Provide the (X, Y) coordinate of the cell's center where the given text is located.  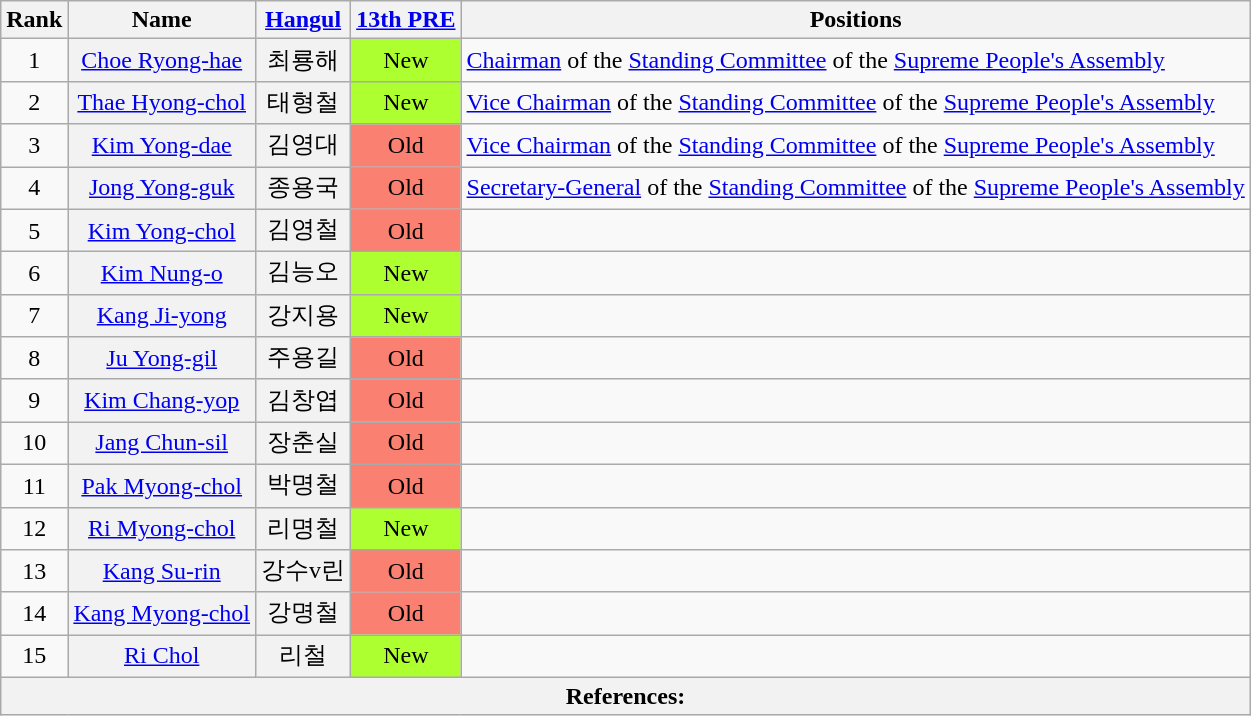
13 (34, 572)
Ri Myong-chol (162, 528)
Hangul (304, 20)
5 (34, 230)
15 (34, 656)
김능오 (304, 274)
리명철 (304, 528)
8 (34, 358)
Thae Hyong-chol (162, 102)
최룡해 (304, 60)
Secretary-General of the Standing Committee of the Supreme People's Assembly (856, 188)
김창엽 (304, 400)
Choe Ryong-hae (162, 60)
종용국 (304, 188)
Name (162, 20)
12 (34, 528)
1 (34, 60)
주용길 (304, 358)
Ju Yong-gil (162, 358)
강명철 (304, 614)
2 (34, 102)
10 (34, 444)
13th PRE (406, 20)
14 (34, 614)
Kim Nung-o (162, 274)
태형철 (304, 102)
Ri Chol (162, 656)
강지용 (304, 316)
Kang Ji-yong (162, 316)
7 (34, 316)
11 (34, 486)
9 (34, 400)
강수v린 (304, 572)
김영철 (304, 230)
Pak Myong-chol (162, 486)
Kang Su-rin (162, 572)
3 (34, 146)
6 (34, 274)
4 (34, 188)
Jong Yong-guk (162, 188)
Kim Yong-chol (162, 230)
김영대 (304, 146)
Rank (34, 20)
Chairman of the Standing Committee of the Supreme People's Assembly (856, 60)
박명철 (304, 486)
Kim Yong-dae (162, 146)
References: (626, 696)
Kim Chang-yop (162, 400)
장춘실 (304, 444)
Jang Chun-sil (162, 444)
Kang Myong-chol (162, 614)
리철 (304, 656)
Positions (856, 20)
